Identify which cell holds the provided text, then report its [x, y] central coordinate. 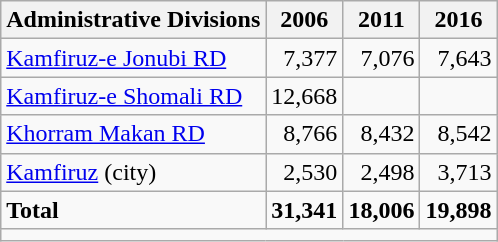
18,006 [382, 210]
8,542 [458, 134]
3,713 [458, 172]
Kamfiruz-e Shomali RD [134, 96]
12,668 [304, 96]
Total [134, 210]
2006 [304, 20]
19,898 [458, 210]
2011 [382, 20]
8,432 [382, 134]
7,076 [382, 58]
Khorram Makan RD [134, 134]
31,341 [304, 210]
2,530 [304, 172]
8,766 [304, 134]
Kamfiruz (city) [134, 172]
Administrative Divisions [134, 20]
2,498 [382, 172]
7,377 [304, 58]
7,643 [458, 58]
2016 [458, 20]
Kamfiruz-e Jonubi RD [134, 58]
